Determine the [x, y] coordinate at the center of the cell enclosing the given text.  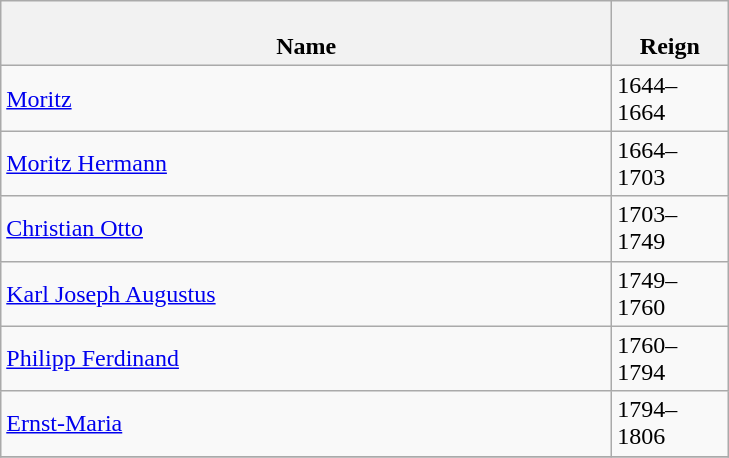
Moritz [306, 98]
Ernst-Maria [306, 424]
Christian Otto [306, 228]
Karl Joseph Augustus [306, 294]
1664–1703 [670, 164]
1703–1749 [670, 228]
Name [306, 34]
1644–1664 [670, 98]
Moritz Hermann [306, 164]
Reign [670, 34]
1749–1760 [670, 294]
Philipp Ferdinand [306, 358]
1760–1794 [670, 358]
1794–1806 [670, 424]
